Detect which cell encompasses the target text, then output its [X, Y] center coordinate. 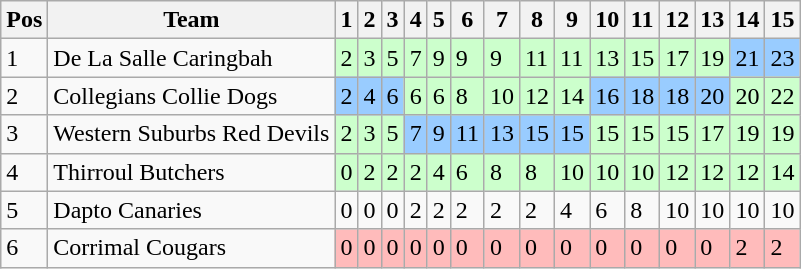
De La Salle Caringbah [192, 58]
Thirroul Butchers [192, 172]
21 [748, 58]
Team [192, 20]
Corrimal Cougars [192, 248]
Dapto Canaries [192, 210]
16 [608, 96]
22 [782, 96]
Pos [24, 20]
23 [782, 58]
Western Suburbs Red Devils [192, 134]
Collegians Collie Dogs [192, 96]
